Scan for the cell matching the given text and deliver its [X, Y] coordinate at center. 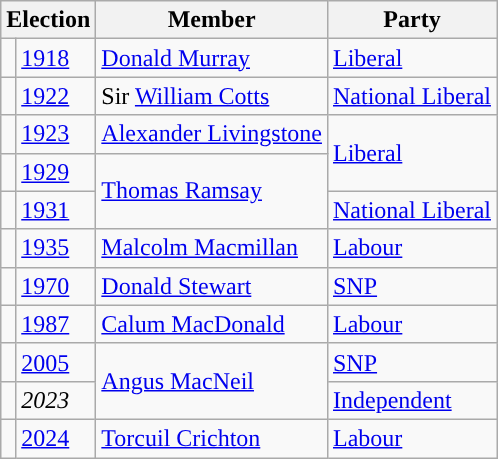
1931 [56, 210]
Alexander Livingstone [212, 134]
Calum MacDonald [212, 324]
1987 [56, 324]
Thomas Ramsay [212, 191]
Donald Murray [212, 58]
Party [412, 20]
2005 [56, 362]
1918 [56, 58]
Donald Stewart [212, 286]
Election [48, 20]
Member [212, 20]
Malcolm Macmillan [212, 248]
Torcuil Crichton [212, 438]
1929 [56, 172]
1970 [56, 286]
Sir William Cotts [212, 96]
2024 [56, 438]
1935 [56, 248]
Independent [412, 400]
1922 [56, 96]
1923 [56, 134]
Angus MacNeil [212, 381]
2023 [56, 400]
